Pinpoint the cell where the given text exists, returning its [X, Y] midpoint coordinate. 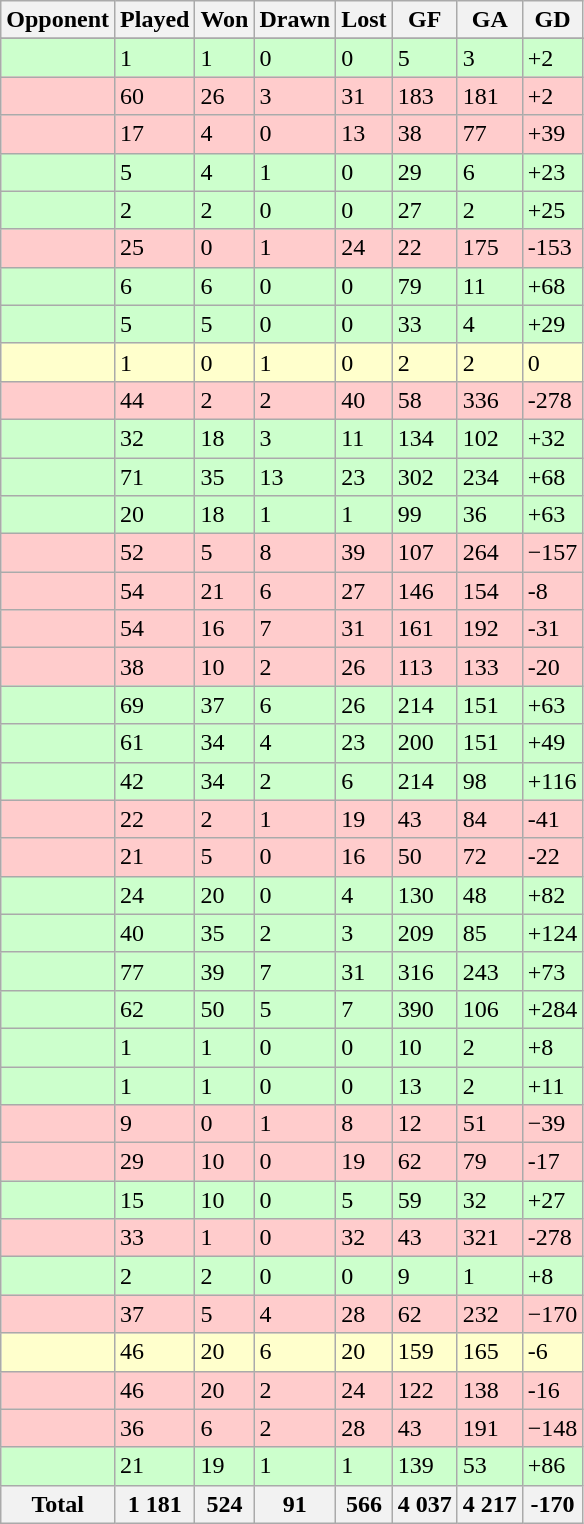
+82 [552, 895]
69 [155, 705]
321 [490, 1238]
113 [424, 667]
+49 [552, 743]
-170 [552, 1504]
102 [490, 438]
−157 [552, 553]
Played [155, 20]
122 [424, 1390]
175 [490, 248]
42 [155, 781]
84 [490, 819]
+23 [552, 172]
15 [155, 1200]
Won [224, 20]
191 [490, 1428]
-8 [552, 591]
85 [490, 933]
336 [490, 400]
72 [490, 857]
17 [155, 134]
−170 [552, 1314]
61 [155, 743]
-20 [552, 667]
58 [424, 400]
91 [295, 1504]
264 [490, 553]
99 [424, 515]
161 [424, 629]
-16 [552, 1390]
-6 [552, 1352]
1 181 [155, 1504]
60 [155, 96]
25 [155, 248]
+27 [552, 1200]
139 [424, 1466]
192 [490, 629]
48 [490, 895]
159 [424, 1352]
107 [424, 553]
+29 [552, 324]
GA [490, 20]
+116 [552, 781]
12 [424, 1124]
+25 [552, 210]
59 [424, 1200]
243 [490, 971]
+39 [552, 134]
52 [155, 553]
+32 [552, 438]
138 [490, 1390]
Drawn [295, 20]
200 [424, 743]
165 [490, 1352]
106 [490, 1009]
Total [58, 1504]
133 [490, 667]
-31 [552, 629]
4 037 [424, 1504]
130 [424, 895]
183 [424, 96]
71 [155, 477]
−148 [552, 1428]
-22 [552, 857]
566 [364, 1504]
302 [424, 477]
232 [490, 1314]
GD [552, 20]
Lost [364, 20]
44 [155, 400]
146 [424, 591]
51 [490, 1124]
234 [490, 477]
−39 [552, 1124]
GF [424, 20]
390 [424, 1009]
+284 [552, 1009]
316 [424, 971]
98 [490, 781]
+73 [552, 971]
-17 [552, 1162]
+86 [552, 1466]
524 [224, 1504]
+124 [552, 933]
154 [490, 591]
53 [490, 1466]
134 [424, 438]
Opponent [58, 20]
-41 [552, 819]
+11 [552, 1085]
4 217 [490, 1504]
-153 [552, 248]
209 [424, 933]
181 [490, 96]
